Locate the cell with the specified text and output its (X, Y) center coordinate. 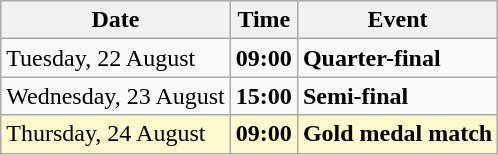
15:00 (264, 96)
Tuesday, 22 August (116, 58)
Quarter-final (397, 58)
Time (264, 20)
Date (116, 20)
Event (397, 20)
Gold medal match (397, 134)
Thursday, 24 August (116, 134)
Semi-final (397, 96)
Wednesday, 23 August (116, 96)
